Find where the given text appears and provide that cell's center as (X, Y) coordinate. 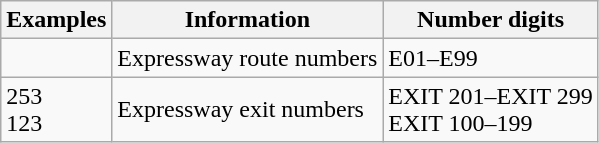
EXIT 201–EXIT 299EXIT 100–199 (490, 110)
Examples (56, 20)
E01–E99 (490, 58)
Number digits (490, 20)
Information (248, 20)
253123 (56, 110)
Expressway route numbers (248, 58)
Expressway exit numbers (248, 110)
